Search for the cell housing the specified text and yield its [x, y] center coordinate. 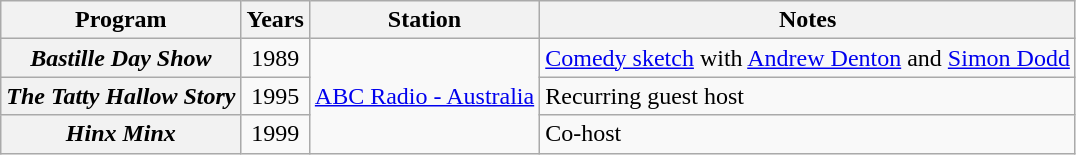
Co-host [808, 134]
Comedy sketch with Andrew Denton and Simon Dodd [808, 58]
1989 [275, 58]
Station [424, 20]
ABC Radio - Australia [424, 96]
Bastille Day Show [121, 58]
Recurring guest host [808, 96]
1999 [275, 134]
Hinx Minx [121, 134]
Notes [808, 20]
Program [121, 20]
Years [275, 20]
The Tatty Hallow Story [121, 96]
1995 [275, 96]
